Scan for the cell matching the given text and deliver its [X, Y] coordinate at center. 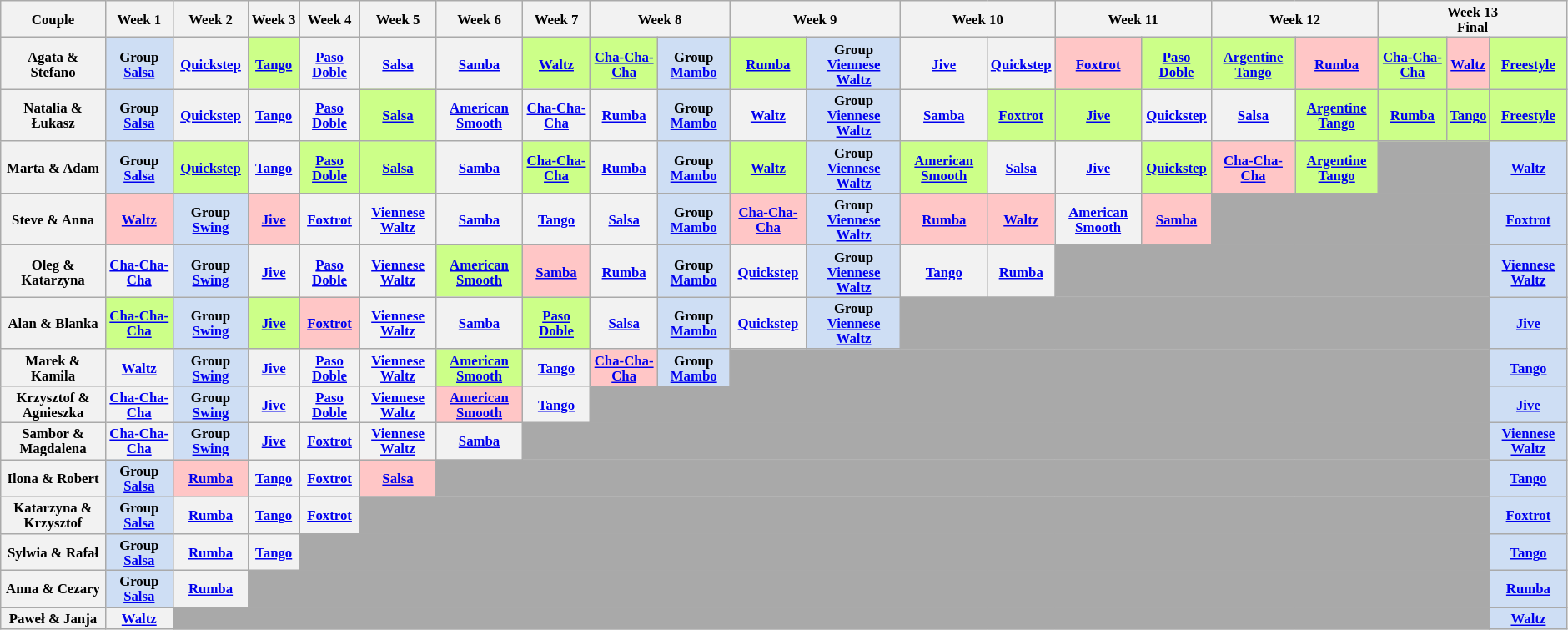
Ilona & Robert [53, 478]
Week 12 [1294, 19]
Krzysztof & Agnieszka [53, 405]
Week 11 [1133, 19]
Week 6 [480, 19]
Week 7 [555, 19]
Alan & Blanka [53, 323]
Paweł & Janja [53, 618]
Anna & Cezary [53, 589]
Week 8 [661, 19]
Week 4 [330, 19]
Katarzyna & Krzysztof [53, 515]
Sambor & Magdalena [53, 441]
Week 1 [138, 19]
Marek & Kamila [53, 367]
Week 2 [210, 19]
Sylwia & Rafał [53, 552]
Week 9 [816, 19]
Week 5 [397, 19]
Steve & Anna [53, 219]
Week 10 [977, 19]
Marta & Adam [53, 168]
Oleg & Katarzyna [53, 271]
Couple [53, 19]
Week 13Final [1473, 19]
Natalia & Łukasz [53, 115]
Agata & Stefano [53, 63]
Week 3 [274, 19]
